Return (x, y) of the center of cell containing provided text 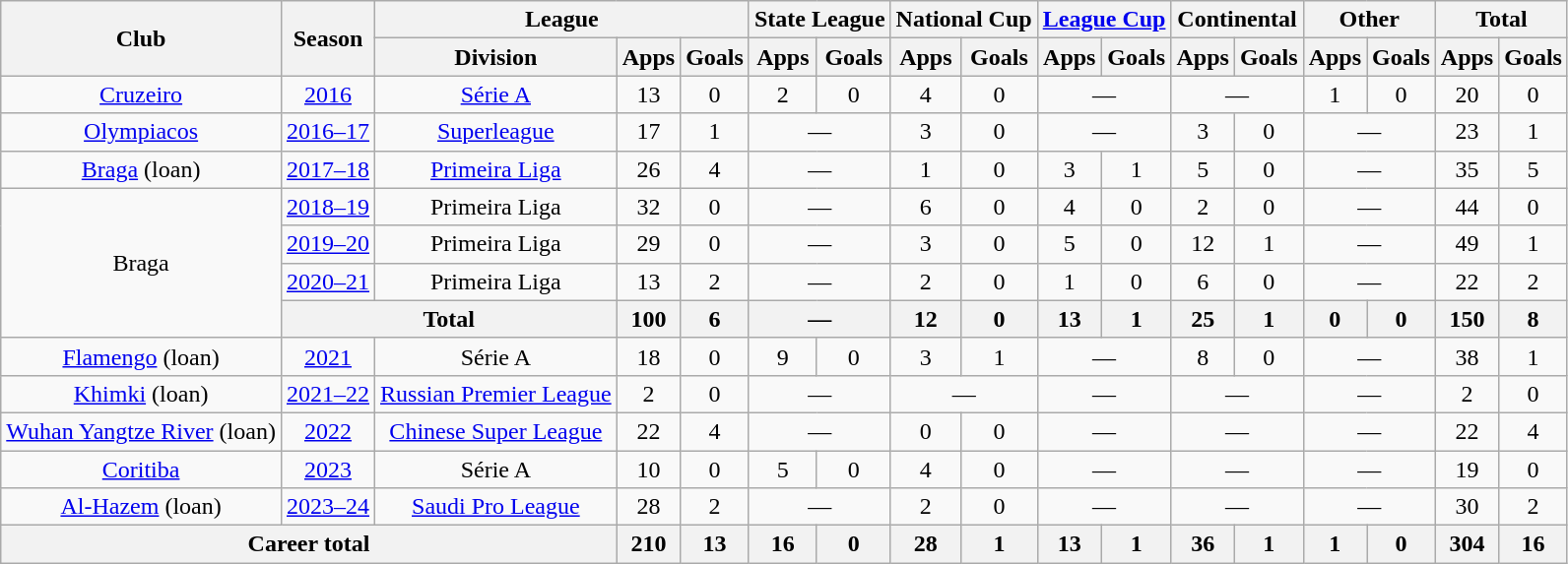
2018–19 (327, 207)
210 (648, 544)
26 (648, 169)
304 (1467, 544)
Braga (loan) (142, 169)
Season (327, 38)
League Cup (1104, 20)
49 (1467, 244)
2022 (327, 431)
League (562, 20)
Khimki (loan) (142, 394)
Cruzeiro (142, 94)
Chinese Super League (496, 431)
2023 (327, 470)
2016–17 (327, 132)
2023–24 (327, 507)
Continental (1237, 20)
Division (496, 57)
Club (142, 38)
29 (648, 244)
2020–21 (327, 282)
Saudi Pro League (496, 507)
19 (1467, 470)
30 (1467, 507)
Russian Premier League (496, 394)
10 (648, 470)
38 (1467, 356)
Career total (309, 544)
25 (1203, 319)
2017–18 (327, 169)
Wuhan Yangtze River (loan) (142, 431)
35 (1467, 169)
2016 (327, 94)
National Cup (963, 20)
2019–20 (327, 244)
20 (1467, 94)
44 (1467, 207)
9 (782, 356)
100 (648, 319)
Coritiba (142, 470)
Superleague (496, 132)
32 (648, 207)
2021–22 (327, 394)
2021 (327, 356)
Flamengo (loan) (142, 356)
Olympiacos (142, 132)
150 (1467, 319)
23 (1467, 132)
18 (648, 356)
Braga (142, 263)
Al-Hazem (loan) (142, 507)
State League (819, 20)
17 (648, 132)
36 (1203, 544)
Other (1369, 20)
